For the text-containing cell, return its midpoint in (x, y) coordinate format. 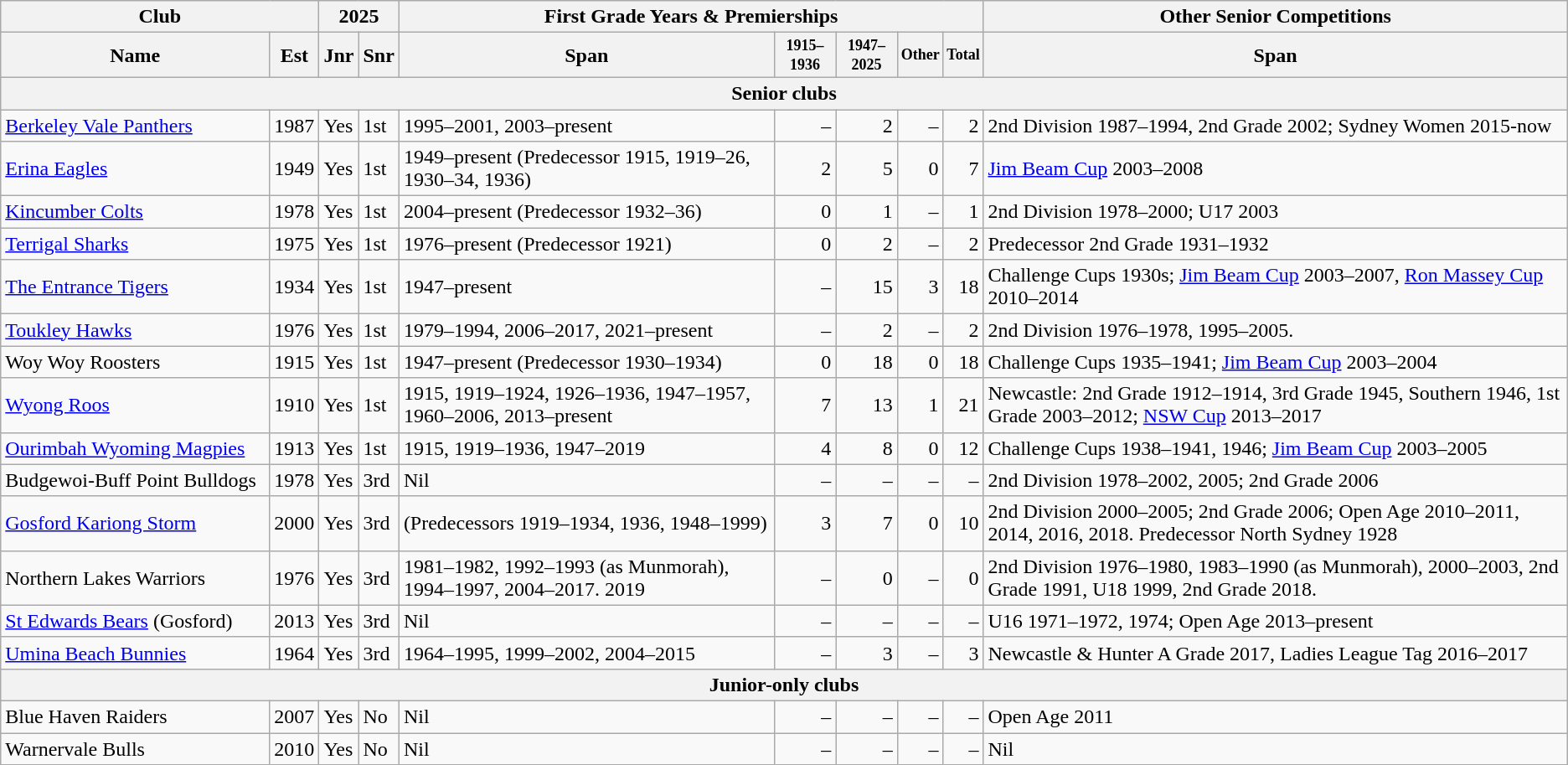
Predecessor 2nd Grade 1931–1932 (1275, 244)
Kincumber Colts (136, 212)
Terrigal Sharks (136, 244)
2007 (295, 716)
15 (867, 287)
Other (920, 55)
Blue Haven Raiders (136, 716)
Challenge Cups 1935–1941; Jim Beam Cup 2003–2004 (1275, 362)
1947–present (Predecessor 1930–1934) (586, 362)
Senior clubs (784, 93)
Berkeley Vale Panthers (136, 126)
12 (963, 448)
U16 1971–1972, 1974; Open Age 2013–present (1275, 621)
Erina Eagles (136, 169)
Name (136, 55)
St Edwards Bears (Gosford) (136, 621)
Junior-only clubs (784, 685)
2nd Division 1976–1978, 1995–2005. (1275, 330)
Budgewoi-Buff Point Bulldogs (136, 480)
1934 (295, 287)
21 (963, 406)
8 (867, 448)
(Predecessors 1919–1934, 1936, 1948–1999) (586, 523)
Newcastle & Hunter A Grade 2017, Ladies League Tag 2016–2017 (1275, 653)
Northern Lakes Warriors (136, 578)
2013 (295, 621)
Gosford Kariong Storm (136, 523)
Challenge Cups 1938–1941, 1946; Jim Beam Cup 2003–2005 (1275, 448)
1995–2001, 2003–present (586, 126)
Other Senior Competitions (1275, 17)
Total (963, 55)
1979–1994, 2006–2017, 2021–present (586, 330)
1915, 1919–1936, 1947–2019 (586, 448)
2nd Division 1978–2000; U17 2003 (1275, 212)
1915, 1919–1924, 1926–1936, 1947–1957, 1960–2006, 2013–present (586, 406)
1947–present (586, 287)
1975 (295, 244)
1910 (295, 406)
2025 (358, 17)
Snr (379, 55)
The Entrance Tigers (136, 287)
13 (867, 406)
Woy Woy Roosters (136, 362)
2nd Division 1976–1980, 1983–1990 (as Munmorah), 2000–2003, 2nd Grade 1991, U18 1999, 2nd Grade 2018. (1275, 578)
Jim Beam Cup 2003–2008 (1275, 169)
1913 (295, 448)
1947–2025 (867, 55)
Ourimbah Wyoming Magpies (136, 448)
2nd Division 1987–1994, 2nd Grade 2002; Sydney Women 2015-now (1275, 126)
4 (805, 448)
Newcastle: 2nd Grade 1912–1914, 3rd Grade 1945, Southern 1946, 1st Grade 2003–2012; NSW Cup 2013–2017 (1275, 406)
Challenge Cups 1930s; Jim Beam Cup 2003–2007, Ron Massey Cup 2010–2014 (1275, 287)
2004–present (Predecessor 1932–36) (586, 212)
Open Age 2011 (1275, 716)
Wyong Roos (136, 406)
1915–1936 (805, 55)
2000 (295, 523)
1981–1982, 1992–1993 (as Munmorah), 1994–1997, 2004–2017. 2019 (586, 578)
10 (963, 523)
First Grade Years & Premierships (691, 17)
1949–present (Predecessor 1915, 1919–26, 1930–34, 1936) (586, 169)
2nd Division 1978–2002, 2005; 2nd Grade 2006 (1275, 480)
Club (160, 17)
Est (295, 55)
1915 (295, 362)
Warnervale Bulls (136, 749)
5 (867, 169)
1976–present (Predecessor 1921) (586, 244)
Jnr (338, 55)
Toukley Hawks (136, 330)
1964–1995, 1999–2002, 2004–2015 (586, 653)
Umina Beach Bunnies (136, 653)
1949 (295, 169)
2nd Division 2000–2005; 2nd Grade 2006; Open Age 2010–2011, 2014, 2016, 2018. Predecessor North Sydney 1928 (1275, 523)
1964 (295, 653)
2010 (295, 749)
1987 (295, 126)
